Search for the cell housing the specified text and yield its [X, Y] center coordinate. 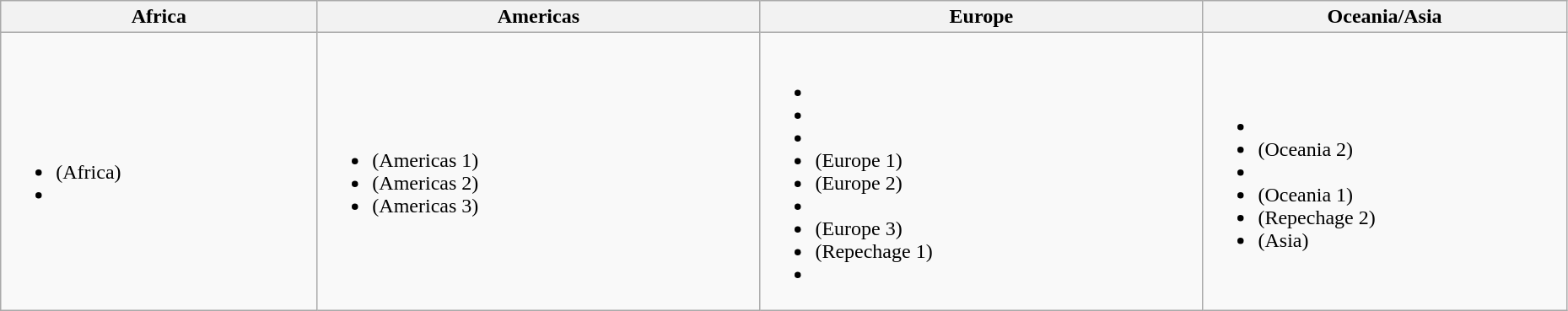
Oceania/Asia [1385, 17]
(Africa) [159, 172]
(Europe 1) (Europe 2) (Europe 3) (Repechage 1) [982, 172]
(Americas 1) (Americas 2) (Americas 3) [538, 172]
Africa [159, 17]
(Oceania 2) (Oceania 1) (Repechage 2) (Asia) [1385, 172]
Europe [982, 17]
Americas [538, 17]
